Locate the cell with the specified text and output its (X, Y) center coordinate. 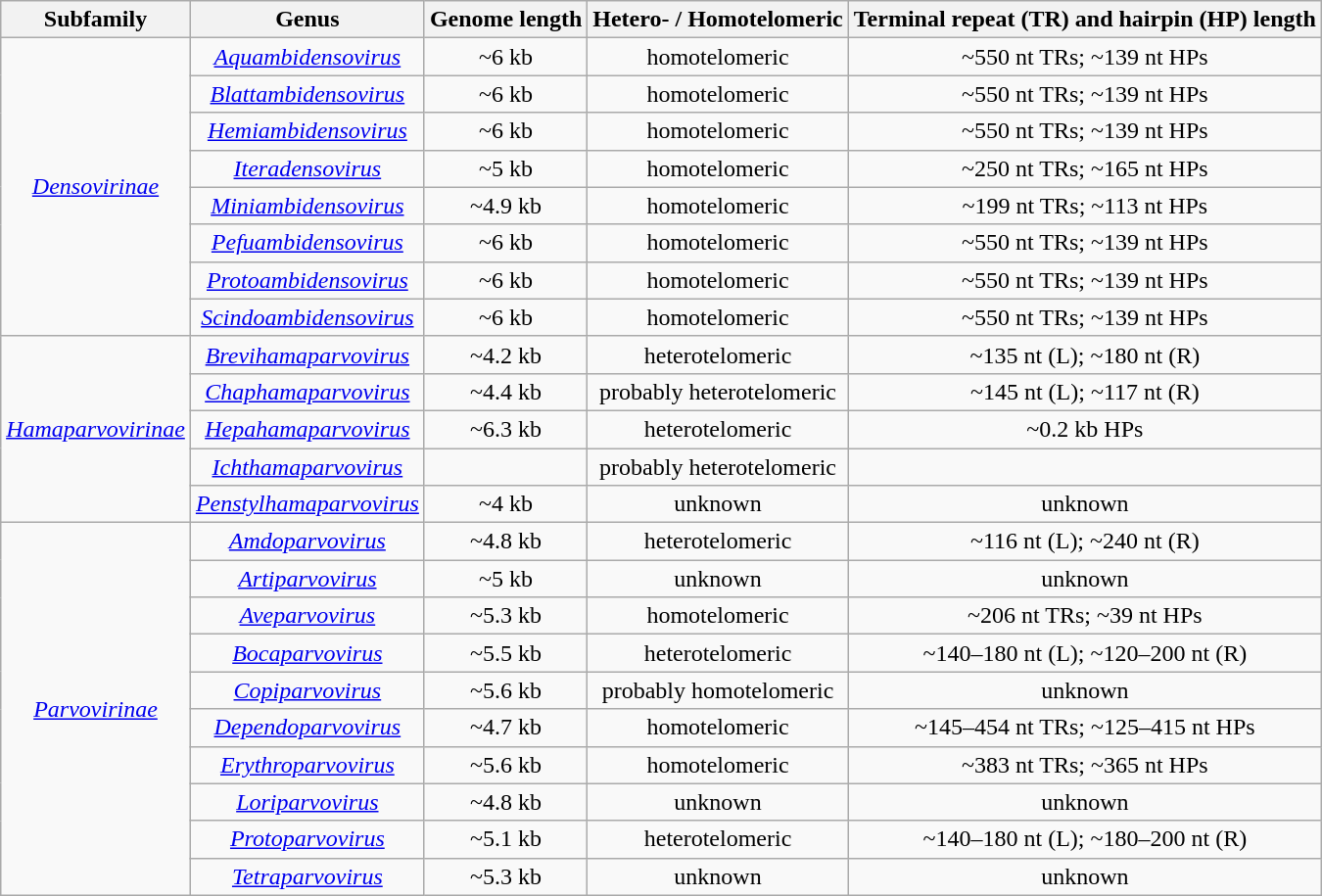
Ichthamaparvovirus (307, 467)
Blattambidensovirus (307, 94)
~140–180 nt (L); ~120–200 nt (R) (1085, 653)
Hamaparvovirinae (96, 429)
Genus (307, 20)
~250 nt TRs; ~165 nt HPs (1085, 168)
Dependoparvovirus (307, 728)
Loriparvovirus (307, 802)
Terminal repeat (TR) and hairpin (HP) length (1085, 20)
Hemiambidensovirus (307, 131)
~383 nt TRs; ~365 nt HPs (1085, 765)
Scindoambidensovirus (307, 317)
Miniambidensovirus (307, 206)
Amdoparvovirus (307, 542)
~0.2 kb HPs (1085, 429)
~135 nt (L); ~180 nt (R) (1085, 354)
~6.3 kb (505, 429)
Tetraparvovirus (307, 876)
~4 kb (505, 504)
~4.4 kb (505, 392)
Hepahamaparvovirus (307, 429)
Genome length (505, 20)
Aveparvovirus (307, 616)
~4.2 kb (505, 354)
~140–180 nt (L); ~180–200 nt (R) (1085, 839)
~145 nt (L); ~117 nt (R) (1085, 392)
Copiparvovirus (307, 690)
Penstylhamaparvovirus (307, 504)
~4.9 kb (505, 206)
Chaphamaparvovirus (307, 392)
~206 nt TRs; ~39 nt HPs (1085, 616)
~116 nt (L); ~240 nt (R) (1085, 542)
Hetero- / Homotelomeric (719, 20)
Protoambidensovirus (307, 280)
~5.5 kb (505, 653)
~199 nt TRs; ~113 nt HPs (1085, 206)
Protoparvovirus (307, 839)
~5.1 kb (505, 839)
Artiparvovirus (307, 579)
~145–454 nt TRs; ~125–415 nt HPs (1085, 728)
Parvovirinae (96, 709)
Subfamily (96, 20)
Iteradensovirus (307, 168)
Aquambidensovirus (307, 57)
Erythroparvovirus (307, 765)
probably homotelomeric (719, 690)
Bocaparvovirus (307, 653)
Pefuambidensovirus (307, 243)
Brevihamaparvovirus (307, 354)
~4.7 kb (505, 728)
Densovirinae (96, 187)
